Return the (X, Y) coordinate for the center point of the cell that contains the specified text.  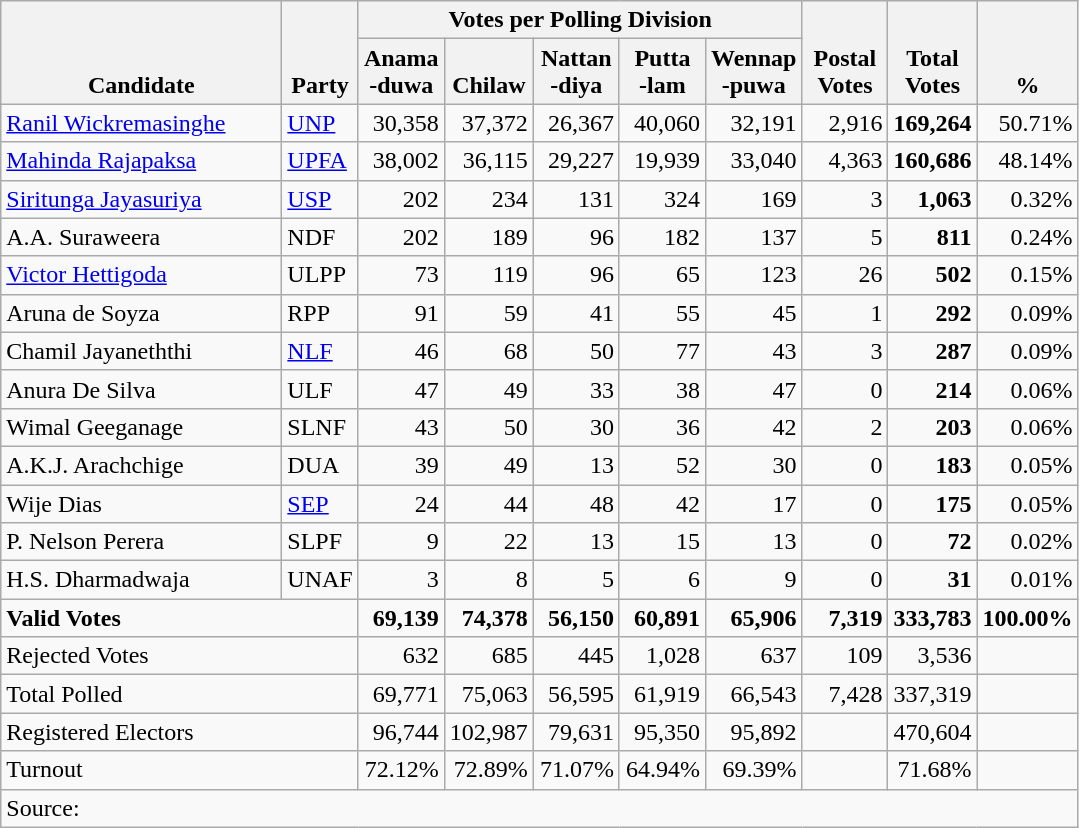
502 (932, 275)
PostalVotes (845, 52)
685 (488, 656)
33,040 (753, 161)
24 (401, 503)
119 (488, 275)
48.14% (1028, 161)
72.12% (401, 770)
234 (488, 199)
Wennap-puwa (753, 72)
77 (662, 351)
UNAF (320, 580)
Wimal Geeganage (142, 427)
2 (845, 427)
Party (320, 52)
73 (401, 275)
39 (401, 465)
131 (576, 199)
1,063 (932, 199)
Wije Dias (142, 503)
637 (753, 656)
3,536 (932, 656)
38 (662, 389)
183 (932, 465)
31 (932, 580)
17 (753, 503)
169 (753, 199)
A.A. Suraweera (142, 237)
4,363 (845, 161)
50.71% (1028, 123)
175 (932, 503)
1,028 (662, 656)
Source: (540, 808)
41 (576, 313)
71.68% (932, 770)
44 (488, 503)
324 (662, 199)
189 (488, 237)
160,686 (932, 161)
32,191 (753, 123)
65 (662, 275)
632 (401, 656)
75,063 (488, 694)
ULPP (320, 275)
Total Polled (180, 694)
33 (576, 389)
36 (662, 427)
0.15% (1028, 275)
Chilaw (488, 72)
72.89% (488, 770)
RPP (320, 313)
Siritunga Jayasuriya (142, 199)
38,002 (401, 161)
6 (662, 580)
137 (753, 237)
96,744 (401, 732)
55 (662, 313)
Aruna de Soyza (142, 313)
337,319 (932, 694)
DUA (320, 465)
SEP (320, 503)
% (1028, 52)
1 (845, 313)
37,372 (488, 123)
Valid Votes (180, 618)
22 (488, 542)
445 (576, 656)
Rejected Votes (180, 656)
Victor Hettigoda (142, 275)
65,906 (753, 618)
7,428 (845, 694)
Total Votes (932, 52)
69,771 (401, 694)
100.00% (1028, 618)
169,264 (932, 123)
UNP (320, 123)
71.07% (576, 770)
30,358 (401, 123)
64.94% (662, 770)
95,892 (753, 732)
74,378 (488, 618)
48 (576, 503)
H.S. Dharmadwaja (142, 580)
333,783 (932, 618)
0.24% (1028, 237)
102,987 (488, 732)
Putta-lam (662, 72)
36,115 (488, 161)
79,631 (576, 732)
UPFA (320, 161)
Nattan-diya (576, 72)
Turnout (180, 770)
68 (488, 351)
91 (401, 313)
203 (932, 427)
SLNF (320, 427)
26 (845, 275)
69,139 (401, 618)
470,604 (932, 732)
61,919 (662, 694)
214 (932, 389)
109 (845, 656)
A.K.J. Arachchige (142, 465)
59 (488, 313)
811 (932, 237)
7,319 (845, 618)
292 (932, 313)
26,367 (576, 123)
15 (662, 542)
P. Nelson Perera (142, 542)
46 (401, 351)
56,595 (576, 694)
NLF (320, 351)
182 (662, 237)
8 (488, 580)
2,916 (845, 123)
69.39% (753, 770)
45 (753, 313)
287 (932, 351)
123 (753, 275)
60,891 (662, 618)
ULF (320, 389)
Registered Electors (180, 732)
Candidate (142, 52)
19,939 (662, 161)
29,227 (576, 161)
Anama-duwa (401, 72)
0.01% (1028, 580)
0.02% (1028, 542)
40,060 (662, 123)
52 (662, 465)
72 (932, 542)
Mahinda Rajapaksa (142, 161)
Ranil Wickremasinghe (142, 123)
95,350 (662, 732)
NDF (320, 237)
66,543 (753, 694)
Votes per Polling Division (580, 20)
SLPF (320, 542)
Anura De Silva (142, 389)
56,150 (576, 618)
Chamil Jayaneththi (142, 351)
USP (320, 199)
0.32% (1028, 199)
